Find where the given text appears and provide that cell's center as [X, Y] coordinate. 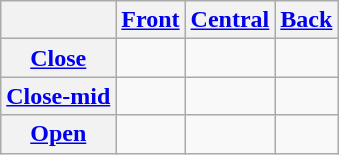
Back [306, 20]
Central [230, 20]
Close [58, 58]
Front [150, 20]
Open [58, 134]
Close-mid [58, 96]
